Scan for the cell matching the given text and deliver its [x, y] coordinate at center. 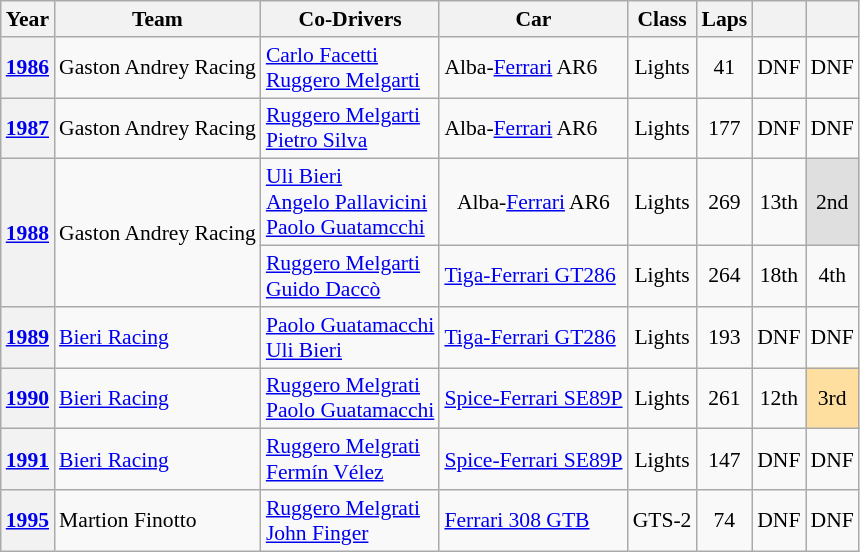
Ruggero Melgarti Pietro Silva [350, 128]
13th [778, 202]
12th [778, 398]
4th [832, 276]
18th [778, 276]
147 [724, 460]
74 [724, 520]
Class [662, 19]
GTS-2 [662, 520]
1995 [28, 520]
Carlo Facetti Ruggero Melgarti [350, 68]
1987 [28, 128]
Car [533, 19]
Year [28, 19]
Paolo Guatamacchi Uli Bieri [350, 338]
177 [724, 128]
1991 [28, 460]
2nd [832, 202]
1990 [28, 398]
261 [724, 398]
1989 [28, 338]
3rd [832, 398]
1986 [28, 68]
Ferrari 308 GTB [533, 520]
Ruggero Melgrati Paolo Guatamacchi [350, 398]
Team [158, 19]
Laps [724, 19]
264 [724, 276]
Ruggero Melgrati John Finger [350, 520]
1988 [28, 233]
Ruggero Melgrati Fermín Vélez [350, 460]
Martion Finotto [158, 520]
269 [724, 202]
41 [724, 68]
Uli Bieri Angelo Pallavicini Paolo Guatamcchi [350, 202]
Ruggero Melgarti Guido Daccò [350, 276]
193 [724, 338]
Co-Drivers [350, 19]
